Return [x, y] of the center of cell containing provided text 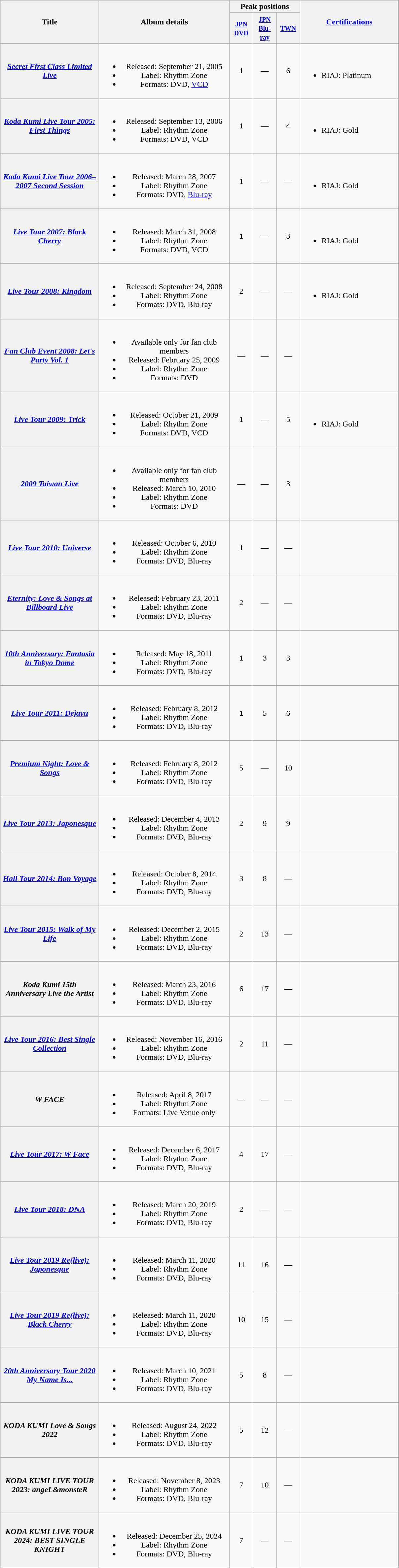
Live Tour 2018: DNA [50, 1210]
KODA KUMI Love & Songs 2022 [50, 1430]
Live Tour 2016: Best Single Collection [50, 1044]
Koda Kumi Live Tour 2005: First Things [50, 126]
Released: December 25, 2024Label: Rhythm ZoneFormats: DVD, Blu-ray [164, 1540]
RIAJ: Platinum [349, 71]
Title [50, 22]
Released: March 20, 2019Label: Rhythm ZoneFormats: DVD, Blu-ray [164, 1210]
Album details [164, 22]
12 [265, 1430]
Released: March 23, 2016Label: Rhythm ZoneFormats: DVD, Blu-ray [164, 989]
Live Tour 2015: Walk of My Life [50, 934]
2009 Taiwan Live [50, 483]
Released: May 18, 2011Label: Rhythm ZoneFormats: DVD, Blu-ray [164, 658]
W FACE [50, 1099]
Live Tour 2009: Trick [50, 419]
Released: October 6, 2010Label: Rhythm ZoneFormats: DVD, Blu-ray [164, 547]
Released: November 8, 2023Label: Rhythm ZoneFormats: DVD, Blu-ray [164, 1485]
Released: February 23, 2011Label: Rhythm ZoneFormats: DVD, Blu-ray [164, 603]
Released: April 8, 2017Label: Rhythm ZoneFormats: Live Venue only [164, 1099]
Released: October 21, 2009Label: Rhythm ZoneFormats: DVD, VCD [164, 419]
20th Anniversary Tour 2020 My Name Is... [50, 1375]
Fan Club Event 2008: Let's Party Vol. 1 [50, 355]
Hall Tour 2014: Bon Voyage [50, 879]
TWN [288, 28]
Live Tour 2019 Re(live): Japonesque [50, 1264]
Available only for fan club membersReleased: March 10, 2010Label: Rhythm ZoneFormats: DVD [164, 483]
Released: March 28, 2007Label: Rhythm ZoneFormats: DVD, Blu-ray [164, 181]
Released: December 4, 2013Label: Rhythm ZoneFormats: DVD, Blu-ray [164, 823]
Released: September 13, 2006Label: Rhythm ZoneFormats: DVD, VCD [164, 126]
15 [265, 1320]
JPN Blu-ray [265, 28]
Released: October 8, 2014Label: Rhythm ZoneFormats: DVD, Blu-ray [164, 879]
Premium Night: Love & Songs [50, 768]
KODA KUMI LIVE TOUR 2024: BEST SINGLE KNIGHT [50, 1540]
Live Tour 2019 Re(live): Black Cherry [50, 1320]
Koda Kumi 15th Anniversary Live the Artist [50, 989]
Peak positions [265, 7]
Released: December 6, 2017Label: Rhythm ZoneFormats: DVD, Blu-ray [164, 1154]
10th Anniversary: Fantasia in Tokyo Dome [50, 658]
Secret First Class Limited Live [50, 71]
Live Tour 2011: Dejavu [50, 713]
Live Tour 2010: Universe [50, 547]
Live Tour 2008: Kingdom [50, 291]
Released: September 21, 2005Label: Rhythm ZoneFormats: DVD, VCD [164, 71]
Released: August 24, 2022Label: Rhythm ZoneFormats: DVD, Blu-ray [164, 1430]
Released: November 16, 2016Label: Rhythm ZoneFormats: DVD, Blu-ray [164, 1044]
Available only for fan club membersReleased: February 25, 2009Label: Rhythm ZoneFormats: DVD [164, 355]
Live Tour 2013: Japonesque [50, 823]
Koda Kumi Live Tour 2006–2007 Second Session [50, 181]
Released: September 24, 2008Label: Rhythm ZoneFormats: DVD, Blu-ray [164, 291]
Live Tour 2017: W Face [50, 1154]
Released: March 10, 2021Label: Rhythm ZoneFormats: DVD, Blu-ray [164, 1375]
KODA KUMI LIVE TOUR 2023: angeL&monsteR [50, 1485]
Released: March 31, 2008Label: Rhythm ZoneFormats: DVD, VCD [164, 236]
JPN DVD [241, 28]
Eternity: Love & Songs at Billboard Live [50, 603]
Live Tour 2007: Black Cherry [50, 236]
16 [265, 1264]
13 [265, 934]
Released: December 2, 2015Label: Rhythm ZoneFormats: DVD, Blu-ray [164, 934]
Certifications [349, 22]
